Return (x, y) of the center of cell containing provided text 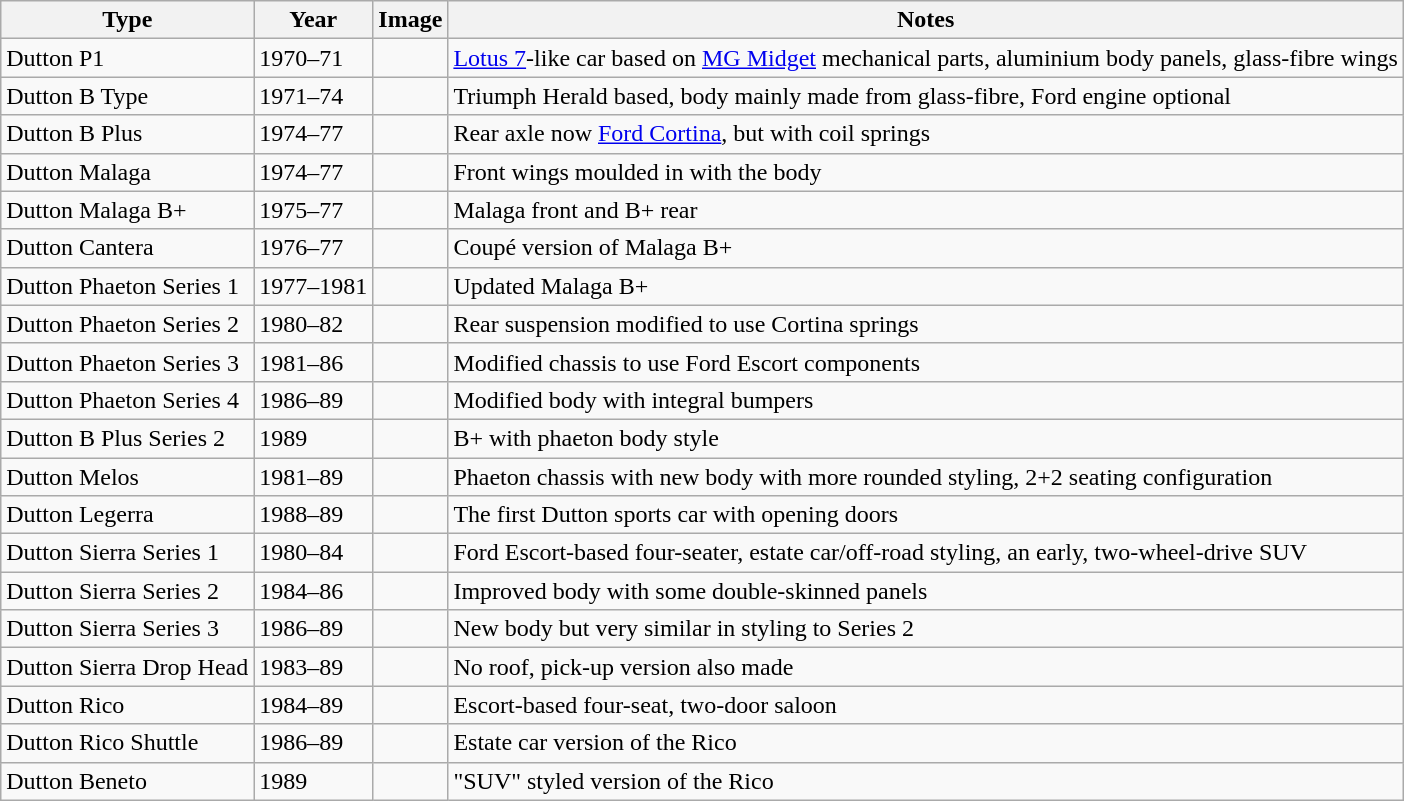
Estate car version of the Rico (926, 743)
1981–89 (314, 477)
Modified chassis to use Ford Escort components (926, 362)
1976–77 (314, 248)
1988–89 (314, 515)
Dutton Beneto (128, 781)
Notes (926, 20)
Dutton B Plus Series 2 (128, 438)
B+ with phaeton body style (926, 438)
Updated Malaga B+ (926, 286)
1980–84 (314, 553)
Coupé version of Malaga B+ (926, 248)
Phaeton chassis with new body with more rounded styling, 2+2 seating configuration (926, 477)
1975–77 (314, 210)
Dutton Melos (128, 477)
Rear suspension modified to use Cortina springs (926, 324)
Dutton Rico (128, 705)
Dutton B Type (128, 96)
Triumph Herald based, body mainly made from glass-fibre, Ford engine optional (926, 96)
1984–86 (314, 591)
Improved body with some double-skinned panels (926, 591)
The first Dutton sports car with opening doors (926, 515)
"SUV" styled version of the Rico (926, 781)
1970–71 (314, 58)
Ford Escort-based four-seater, estate car/off-road styling, an early, two-wheel-drive SUV (926, 553)
Image (410, 20)
No roof, pick-up version also made (926, 667)
Dutton P1 (128, 58)
1977–1981 (314, 286)
Dutton Malaga (128, 172)
Modified body with integral bumpers (926, 400)
Lotus 7-like car based on MG Midget mechanical parts, aluminium body panels, glass-fibre wings (926, 58)
Dutton Sierra Series 1 (128, 553)
Dutton Malaga B+ (128, 210)
Rear axle now Ford Cortina, but with coil springs (926, 134)
Escort-based four-seat, two-door saloon (926, 705)
Dutton Legerra (128, 515)
Dutton Sierra Series 2 (128, 591)
Dutton Cantera (128, 248)
1983–89 (314, 667)
1984–89 (314, 705)
Dutton Phaeton Series 4 (128, 400)
Dutton Phaeton Series 2 (128, 324)
Malaga front and B+ rear (926, 210)
Dutton Rico Shuttle (128, 743)
Dutton Sierra Series 3 (128, 629)
New body but very similar in styling to Series 2 (926, 629)
Dutton Phaeton Series 1 (128, 286)
Dutton Phaeton Series 3 (128, 362)
Dutton Sierra Drop Head (128, 667)
Front wings moulded in with the body (926, 172)
Dutton B Plus (128, 134)
1981–86 (314, 362)
1980–82 (314, 324)
Year (314, 20)
1971–74 (314, 96)
Type (128, 20)
